Provide the [x, y] coordinate of the cell's center where the given text is located.  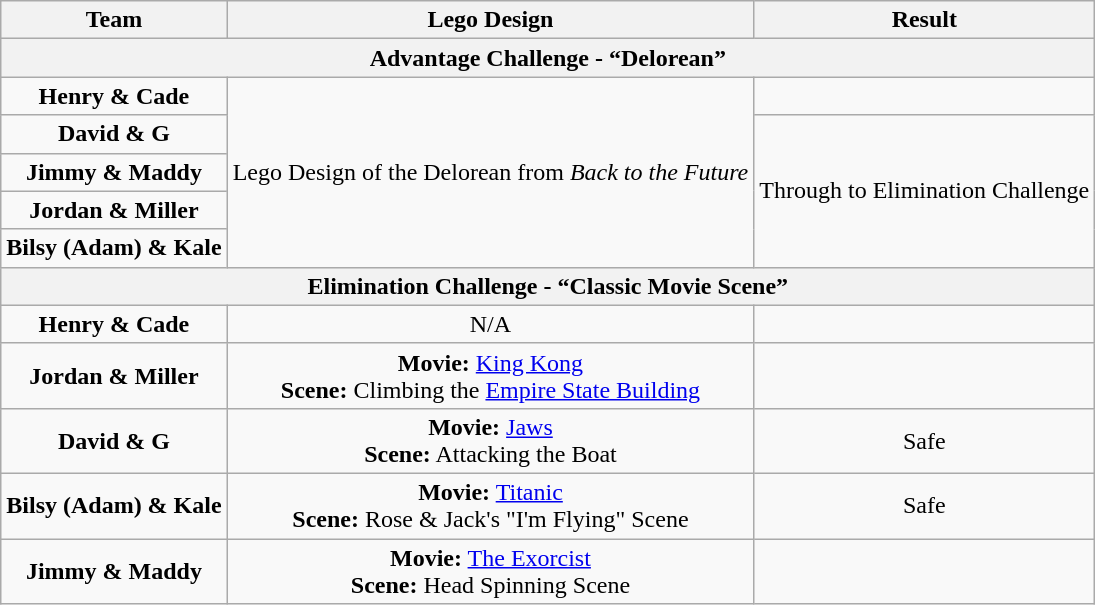
Lego Design of the Delorean from Back to the Future [490, 172]
Movie: TitanicScene: Rose & Jack's "I'm Flying" Scene [490, 506]
Movie: JawsScene: Attacking the Boat [490, 440]
Lego Design [490, 20]
Result [924, 20]
Movie: The ExorcistScene: Head Spinning Scene [490, 570]
Advantage Challenge - “Delorean” [548, 58]
Movie: King KongScene: Climbing the Empire State Building [490, 376]
Team [114, 20]
Through to Elimination Challenge [924, 191]
Elimination Challenge - “Classic Movie Scene” [548, 286]
N/A [490, 324]
